Capture the cell that displays the provided text and extract its [X, Y] central coordinate. 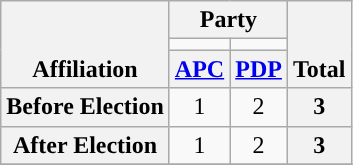
Party [228, 20]
Affiliation [86, 44]
Before Election [86, 107]
PDP [259, 69]
After Election [86, 145]
Total [319, 44]
APC [199, 69]
